Scan for the cell matching the given text and deliver its (X, Y) coordinate at center. 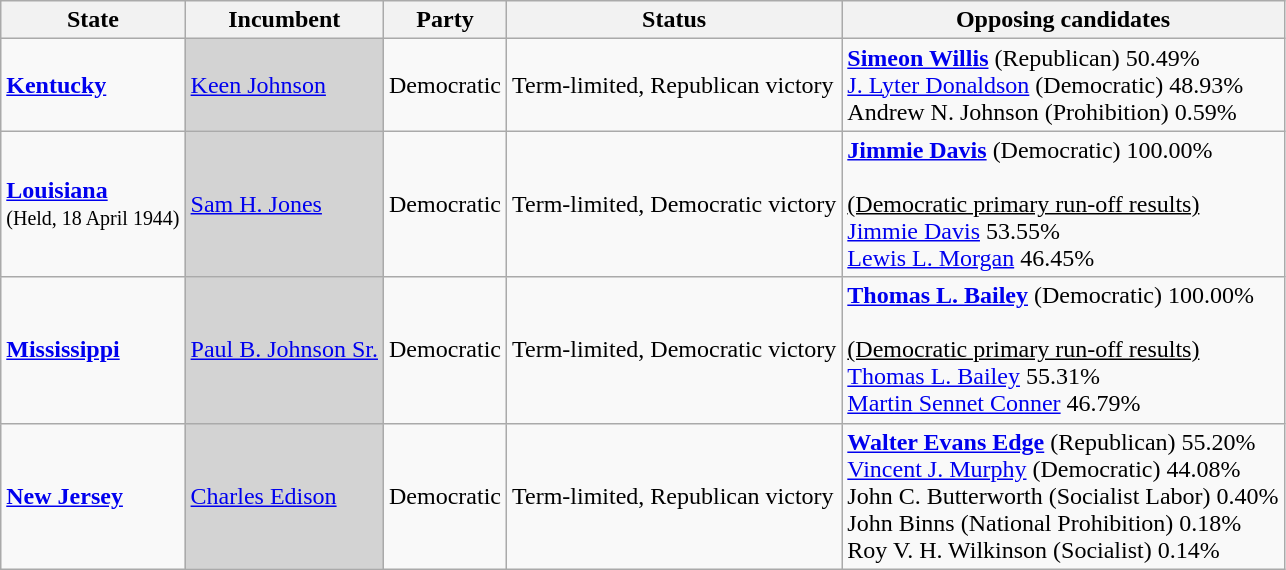
Paul B. Johnson Sr. (284, 350)
State (93, 20)
Jimmie Davis (Democratic) 100.00%(Democratic primary run-off results)Jimmie Davis 53.55%Lewis L. Morgan 46.45% (1063, 204)
New Jersey (93, 496)
Louisiana(Held, 18 April 1944) (93, 204)
Opposing candidates (1063, 20)
Mississippi (93, 350)
Party (446, 20)
Thomas L. Bailey (Democratic) 100.00%(Democratic primary run-off results)Thomas L. Bailey 55.31%Martin Sennet Conner 46.79% (1063, 350)
Keen Johnson (284, 85)
Status (674, 20)
Kentucky (93, 85)
Incumbent (284, 20)
Sam H. Jones (284, 204)
Simeon Willis (Republican) 50.49%J. Lyter Donaldson (Democratic) 48.93%Andrew N. Johnson (Prohibition) 0.59% (1063, 85)
Charles Edison (284, 496)
